From the cell containing the given text, extract its center point as [X, Y] coordinate. 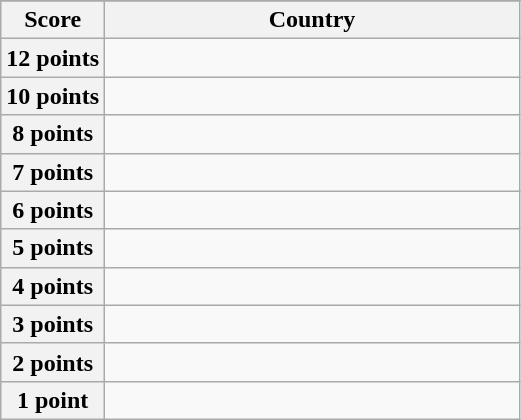
Score [53, 20]
1 point [53, 400]
3 points [53, 324]
5 points [53, 248]
6 points [53, 210]
2 points [53, 362]
4 points [53, 286]
Country [312, 20]
12 points [53, 58]
10 points [53, 96]
7 points [53, 172]
8 points [53, 134]
